Provide the (x, y) coordinate of the cell's center where the given text is located.  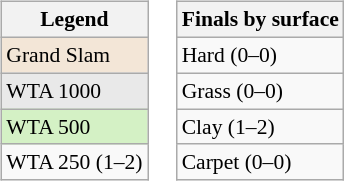
Hard (0–0) (260, 55)
Grand Slam (74, 55)
Legend (74, 20)
WTA 250 (1–2) (74, 162)
Finals by surface (260, 20)
WTA 500 (74, 127)
Grass (0–0) (260, 91)
WTA 1000 (74, 91)
Clay (1–2) (260, 127)
Carpet (0–0) (260, 162)
